Detect which cell encompasses the target text, then output its [X, Y] center coordinate. 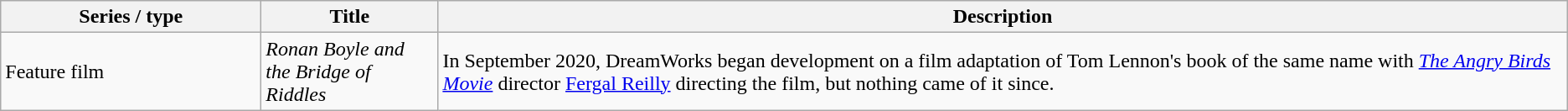
Title [350, 17]
Feature film [131, 71]
Description [1003, 17]
Series / type [131, 17]
Ronan Boyle and the Bridge of Riddles [350, 71]
